Search for the cell housing the specified text and yield its (X, Y) center coordinate. 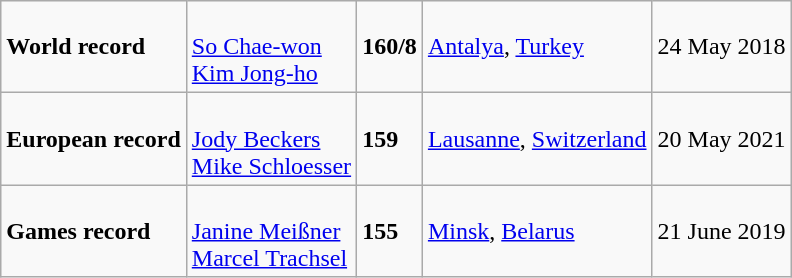
World record (94, 47)
Lausanne, Switzerland (537, 139)
Games record (94, 231)
So Chae-wonKim Jong-ho (271, 47)
Janine MeißnerMarcel Trachsel (271, 231)
159 (390, 139)
Antalya, Turkey (537, 47)
20 May 2021 (722, 139)
155 (390, 231)
160/8 (390, 47)
Minsk, Belarus (537, 231)
24 May 2018 (722, 47)
21 June 2019 (722, 231)
European record (94, 139)
Jody BeckersMike Schloesser (271, 139)
